Detect which cell encompasses the target text, then output its (X, Y) center coordinate. 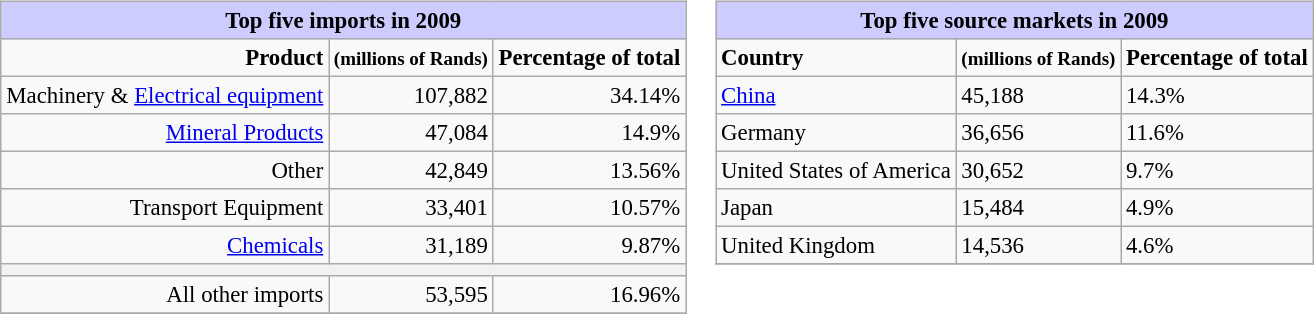
31,189 (412, 246)
Chemicals (165, 246)
33,401 (412, 208)
China (836, 95)
107,882 (412, 95)
All other imports (165, 294)
42,849 (412, 171)
Germany (836, 133)
15,484 (1038, 208)
36,656 (1038, 133)
Japan (836, 208)
9.87% (589, 246)
14.3% (1217, 95)
53,595 (412, 294)
45,188 (1038, 95)
United States of America (836, 171)
Top five imports in 2009 (343, 20)
16.96% (589, 294)
Other (165, 171)
United Kingdom (836, 246)
9.7% (1217, 171)
Mineral Products (165, 133)
Country (836, 58)
30,652 (1038, 171)
11.6% (1217, 133)
4.6% (1217, 246)
13.56% (589, 171)
Top five source markets in 2009 (1014, 20)
34.14% (589, 95)
Machinery & Electrical equipment (165, 95)
14.9% (589, 133)
10.57% (589, 208)
Transport Equipment (165, 208)
47,084 (412, 133)
Product (165, 58)
14,536 (1038, 246)
4.9% (1217, 208)
